Pinpoint the cell where the given text exists, returning its (X, Y) midpoint coordinate. 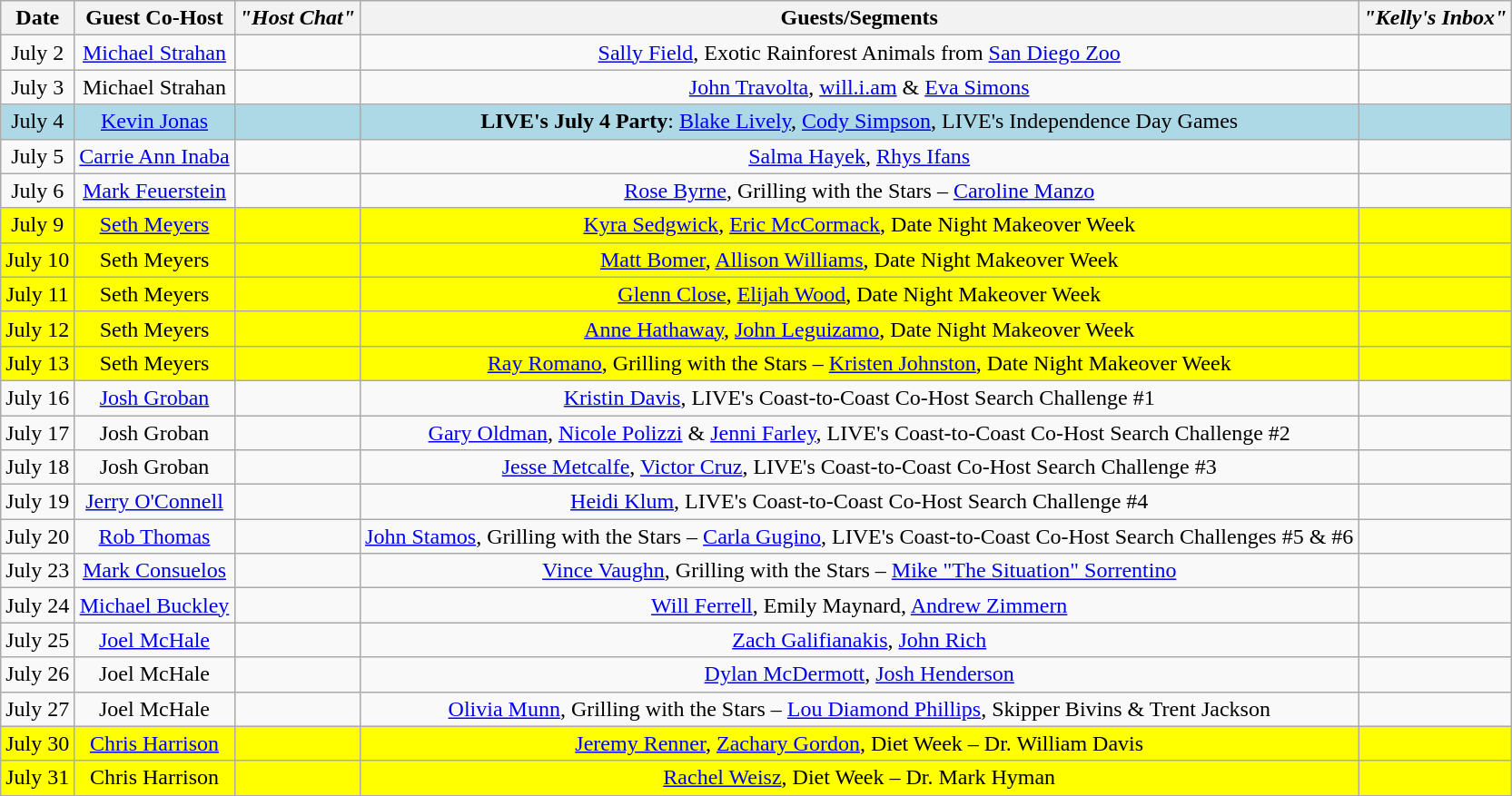
July 11 (38, 294)
"Host Chat" (297, 18)
July 18 (38, 467)
Olivia Munn, Grilling with the Stars – Lou Diamond Phillips, Skipper Bivins & Trent Jackson (859, 709)
Kevin Jonas (154, 122)
July 12 (38, 329)
Dylan McDermott, Josh Henderson (859, 674)
Rob Thomas (154, 536)
Date (38, 18)
Zach Galifianakis, John Rich (859, 640)
Salma Hayek, Rhys Ifans (859, 156)
Michael Buckley (154, 605)
July 24 (38, 605)
July 27 (38, 709)
July 5 (38, 156)
Mark Feuerstein (154, 191)
John Travolta, will.i.am & Eva Simons (859, 87)
Jerry O'Connell (154, 502)
"Kelly's Inbox" (1435, 18)
Mark Consuelos (154, 571)
July 23 (38, 571)
July 2 (38, 53)
Heidi Klum, LIVE's Coast-to-Coast Co-Host Search Challenge #4 (859, 502)
Sally Field, Exotic Rainforest Animals from San Diego Zoo (859, 53)
Jesse Metcalfe, Victor Cruz, LIVE's Coast-to-Coast Co-Host Search Challenge #3 (859, 467)
Ray Romano, Grilling with the Stars – Kristen Johnston, Date Night Makeover Week (859, 363)
July 13 (38, 363)
Guest Co-Host (154, 18)
Rachel Weisz, Diet Week – Dr. Mark Hyman (859, 778)
Kyra Sedgwick, Eric McCormack, Date Night Makeover Week (859, 225)
Kristin Davis, LIVE's Coast-to-Coast Co-Host Search Challenge #1 (859, 398)
July 25 (38, 640)
Matt Bomer, Allison Williams, Date Night Makeover Week (859, 260)
Will Ferrell, Emily Maynard, Andrew Zimmern (859, 605)
Carrie Ann Inaba (154, 156)
July 19 (38, 502)
Glenn Close, Elijah Wood, Date Night Makeover Week (859, 294)
July 16 (38, 398)
July 3 (38, 87)
Guests/Segments (859, 18)
Vince Vaughn, Grilling with the Stars – Mike "The Situation" Sorrentino (859, 571)
LIVE's July 4 Party: Blake Lively, Cody Simpson, LIVE's Independence Day Games (859, 122)
July 10 (38, 260)
July 4 (38, 122)
Rose Byrne, Grilling with the Stars – Caroline Manzo (859, 191)
July 31 (38, 778)
July 26 (38, 674)
July 20 (38, 536)
John Stamos, Grilling with the Stars – Carla Gugino, LIVE's Coast-to-Coast Co-Host Search Challenges #5 & #6 (859, 536)
July 6 (38, 191)
Jeremy Renner, Zachary Gordon, Diet Week – Dr. William Davis (859, 743)
July 30 (38, 743)
Gary Oldman, Nicole Polizzi & Jenni Farley, LIVE's Coast-to-Coast Co-Host Search Challenge #2 (859, 433)
July 17 (38, 433)
Anne Hathaway, John Leguizamo, Date Night Makeover Week (859, 329)
July 9 (38, 225)
